Return the (X, Y) coordinate for the center point of the cell that contains the specified text.  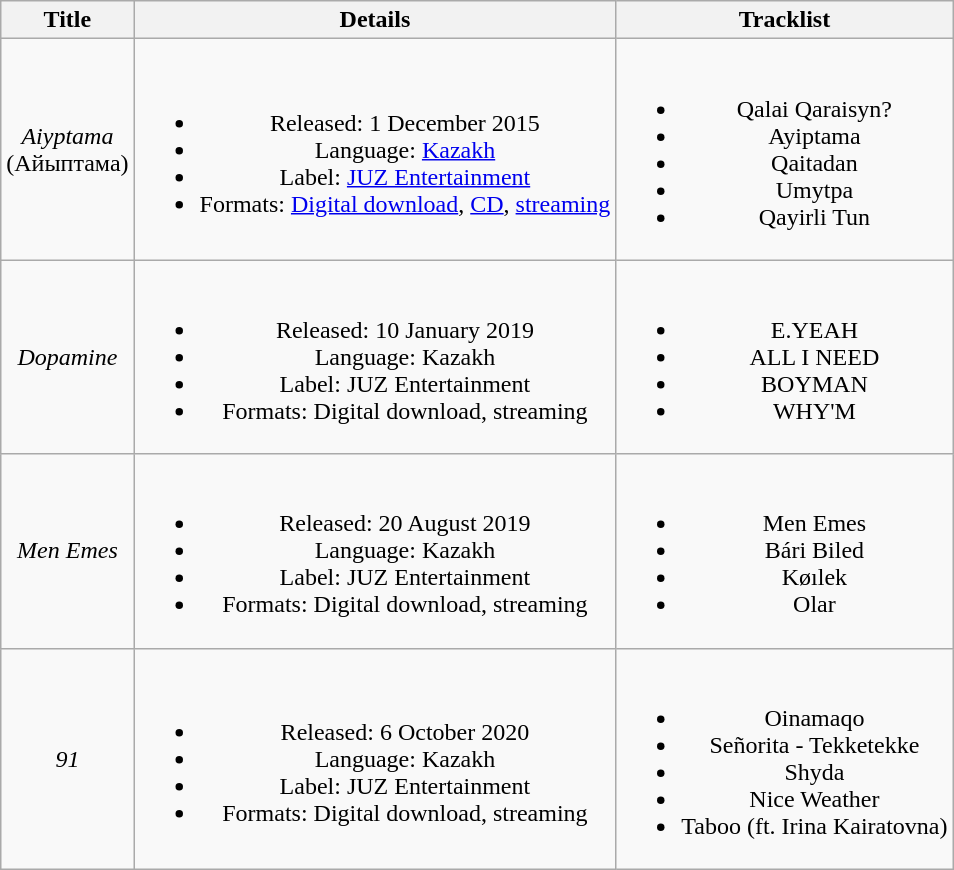
Details (375, 20)
Men EmesBári BiledKøılekOlar (784, 551)
Released: 20 August 2019Language: KazakhLabel: JUZ EntertainmentFormats: Digital download, streaming (375, 551)
Aiyptama (Айыптама) (68, 150)
Dopamine (68, 357)
OinamaqoSeñorita - TekketekkeShydaNice WeatherTaboo (ft. Irina Kairatovna) (784, 758)
Released: 6 October 2020Language: KazakhLabel: JUZ EntertainmentFormats: Digital download, streaming (375, 758)
Qalai Qaraisyn?AyiptamaQaitadanUmytpaQayirli Tun (784, 150)
Released: 10 January 2019Language: KazakhLabel: JUZ EntertainmentFormats: Digital download, streaming (375, 357)
Title (68, 20)
91 (68, 758)
E.YEAHALL I NEEDBOYMANWHY'M (784, 357)
Released: 1 December 2015Language: KazakhLabel: JUZ EntertainmentFormats: Digital download, CD, streaming (375, 150)
Men Emes (68, 551)
Tracklist (784, 20)
